Search for the cell housing the specified text and yield its (x, y) center coordinate. 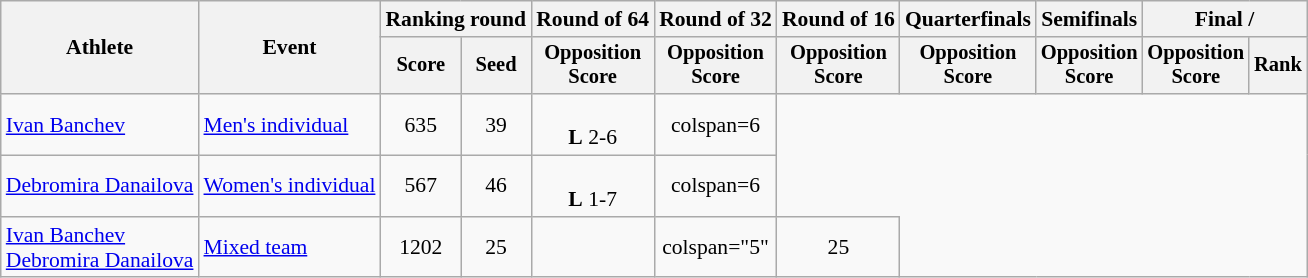
Round of 32 (716, 19)
Men's individual (289, 124)
Women's individual (289, 186)
Athlete (100, 48)
Round of 16 (838, 19)
Event (289, 48)
39 (496, 124)
Semifinals (1090, 19)
Mixed team (289, 248)
Ivan BanchevDebromira Danailova (100, 248)
1202 (420, 248)
Quarterfinals (968, 19)
Final / (1224, 19)
Round of 64 (592, 19)
Seed (496, 66)
567 (420, 186)
Score (420, 66)
colspan="5" (716, 248)
Debromira Danailova (100, 186)
Ivan Banchev (100, 124)
Ranking round (456, 19)
L 2-6 (592, 124)
635 (420, 124)
46 (496, 186)
L 1-7 (592, 186)
Rank (1278, 66)
